Search for the cell housing the specified text and yield its (x, y) center coordinate. 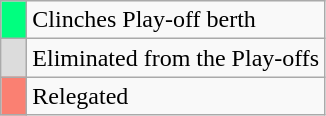
Clinches Play-off berth (176, 20)
Relegated (176, 96)
Eliminated from the Play-offs (176, 58)
